Detect which cell encompasses the target text, then output its [x, y] center coordinate. 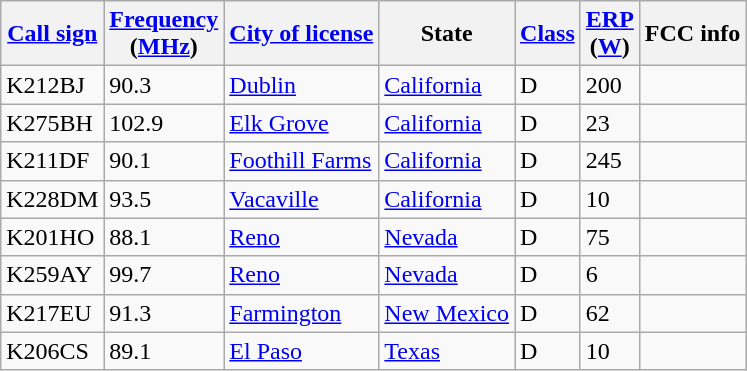
City of license [302, 34]
Farmington [302, 313]
K217EU [52, 313]
K212BJ [52, 85]
88.1 [164, 237]
Frequency(MHz) [164, 34]
90.1 [164, 161]
6 [610, 275]
89.1 [164, 351]
Vacaville [302, 199]
K206CS [52, 351]
245 [610, 161]
91.3 [164, 313]
Call sign [52, 34]
El Paso [302, 351]
93.5 [164, 199]
102.9 [164, 123]
90.3 [164, 85]
75 [610, 237]
Dublin [302, 85]
K228DM [52, 199]
23 [610, 123]
New Mexico [447, 313]
FCC info [692, 34]
99.7 [164, 275]
62 [610, 313]
K201HO [52, 237]
Foothill Farms [302, 161]
Class [548, 34]
K211DF [52, 161]
K259AY [52, 275]
Elk Grove [302, 123]
ERP(W) [610, 34]
Texas [447, 351]
K275BH [52, 123]
200 [610, 85]
State [447, 34]
